Detect which cell encompasses the target text, then output its (X, Y) center coordinate. 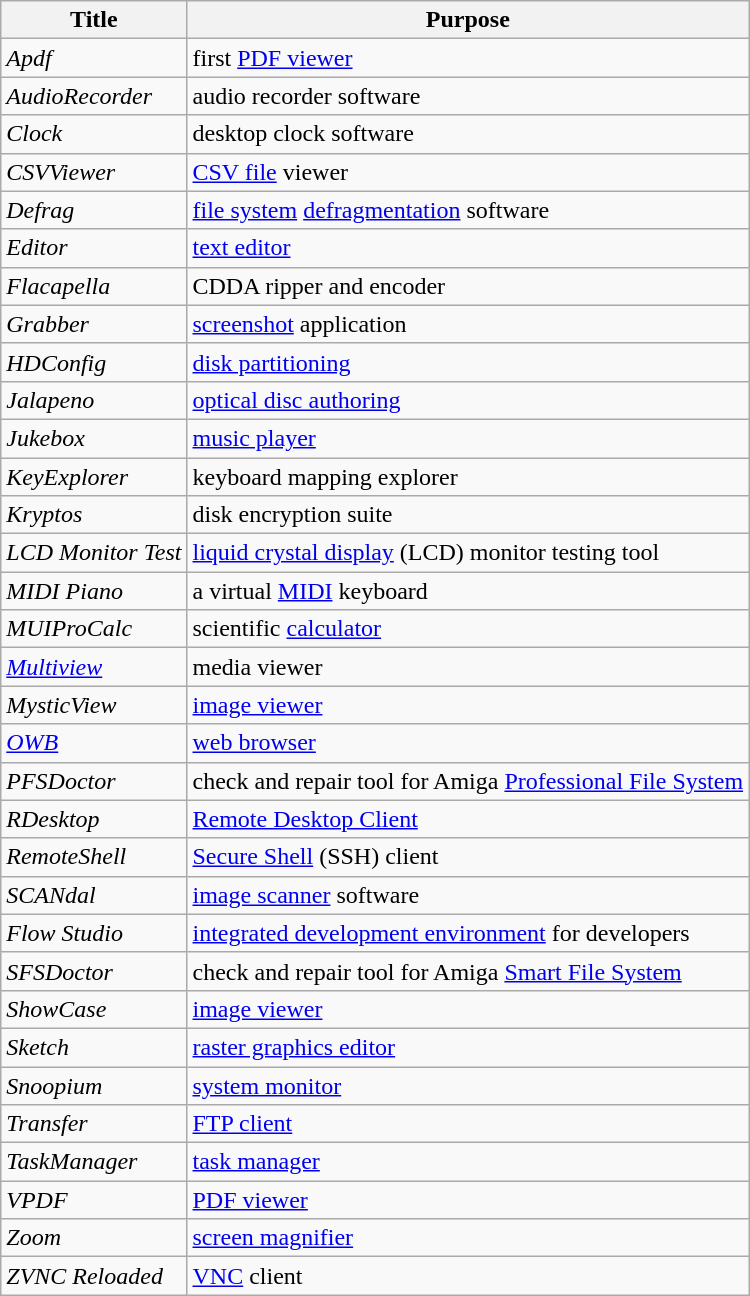
screenshot application (468, 324)
RDesktop (94, 819)
KeyExplorer (94, 477)
Snoopium (94, 1085)
Kryptos (94, 515)
Apdf (94, 58)
integrated development environment for developers (468, 933)
Sketch (94, 1047)
music player (468, 438)
raster graphics editor (468, 1047)
Grabber (94, 324)
disk partitioning (468, 362)
screen magnifier (468, 1238)
VNC client (468, 1276)
Editor (94, 248)
MIDI Piano (94, 591)
Purpose (468, 20)
Multiview (94, 667)
VPDF (94, 1200)
TaskManager (94, 1162)
Clock (94, 134)
a virtual MIDI keyboard (468, 591)
Remote Desktop Client (468, 819)
Title (94, 20)
HDConfig (94, 362)
optical disc authoring (468, 400)
text editor (468, 248)
check and repair tool for Amiga Professional File System (468, 781)
check and repair tool for Amiga Smart File System (468, 971)
MysticView (94, 705)
Flow Studio (94, 933)
Transfer (94, 1124)
SFSDoctor (94, 971)
audio recorder software (468, 96)
CSV file viewer (468, 172)
CDDA ripper and encoder (468, 286)
first PDF viewer (468, 58)
media viewer (468, 667)
task manager (468, 1162)
FTP client (468, 1124)
CSVViewer (94, 172)
Secure Shell (SSH) client (468, 857)
AudioRecorder (94, 96)
scientific calculator (468, 629)
disk encryption suite (468, 515)
Jukebox (94, 438)
file system defragmentation software (468, 210)
SCANdal (94, 895)
Defrag (94, 210)
system monitor (468, 1085)
LCD Monitor Test (94, 553)
RemoteShell (94, 857)
Zoom (94, 1238)
ZVNC Reloaded (94, 1276)
PFSDoctor (94, 781)
PDF viewer (468, 1200)
MUIProCalc (94, 629)
image scanner software (468, 895)
keyboard mapping explorer (468, 477)
liquid crystal display (LCD) monitor testing tool (468, 553)
Jalapeno (94, 400)
web browser (468, 743)
Flacapella (94, 286)
ShowCase (94, 1009)
OWB (94, 743)
desktop clock software (468, 134)
